Search for the cell housing the specified text and yield its (x, y) center coordinate. 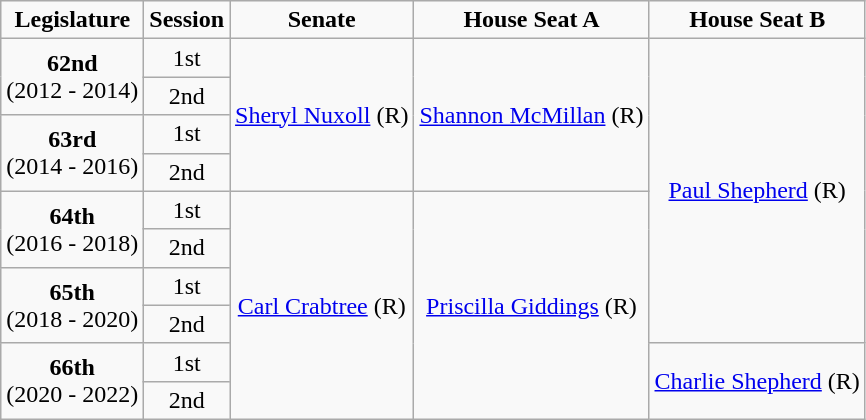
66th (2020 - 2022) (72, 381)
Session (187, 20)
64th (2016 - 2018) (72, 229)
Senate (322, 20)
Charlie Shepherd (R) (757, 381)
Shannon McMillan (R) (532, 115)
Priscilla Giddings (R) (532, 305)
Legislature (72, 20)
Paul Shepherd (R) (757, 191)
63rd (2014 - 2016) (72, 153)
65th (2018 - 2020) (72, 305)
Carl Crabtree (R) (322, 305)
62nd (2012 - 2014) (72, 77)
House Seat B (757, 20)
House Seat A (532, 20)
Sheryl Nuxoll (R) (322, 115)
